Identify which cell holds the provided text, then report its [X, Y] central coordinate. 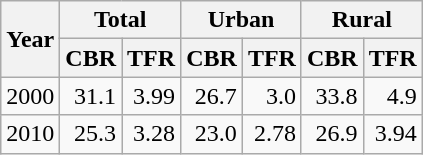
31.1 [91, 96]
25.3 [91, 134]
Rural [362, 20]
2.78 [272, 134]
33.8 [332, 96]
23.0 [212, 134]
4.9 [392, 96]
26.9 [332, 134]
3.94 [392, 134]
2010 [30, 134]
Total [120, 20]
3.28 [152, 134]
26.7 [212, 96]
3.0 [272, 96]
Year [30, 39]
3.99 [152, 96]
2000 [30, 96]
Urban [242, 20]
